Extract the [x, y] coordinate from the center of the cell holding the provided text.  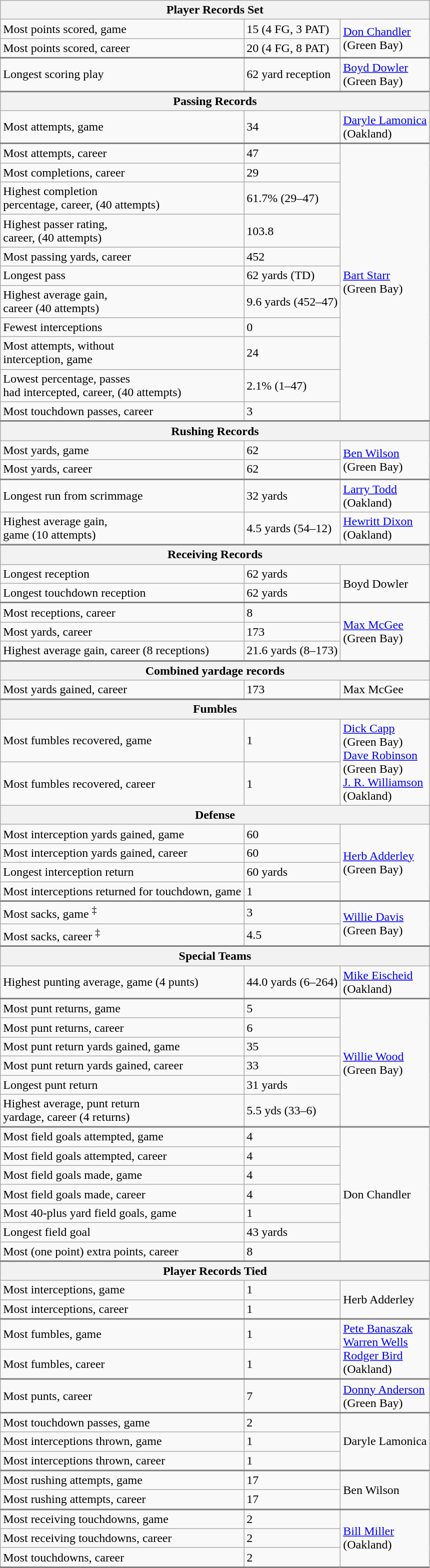
Longest interception return [122, 872]
Highest passer rating, career, (40 attempts) [122, 231]
Most interceptions thrown, career [122, 1460]
Most rushing attempts, game [122, 1480]
Longest field goal [122, 1232]
Most completions, career [122, 173]
Most 40-plus yard field goals, game [122, 1213]
Highest completion percentage, career, (40 attempts) [122, 198]
20 (4 FG, 8 PAT) [292, 48]
35 [292, 1046]
Longest touchdown reception [122, 593]
Don Chandler [385, 1194]
Most yards gained, career [122, 690]
21.6 yards (8–173) [292, 651]
Bill Miller(Oakland) [385, 1538]
Lowest percentage, passes had intercepted, career, (40 attempts) [122, 385]
60 yards [292, 872]
Passing Records [215, 101]
Daryle Lamonica (Oakland) [385, 127]
Most attempts, without interception, game [122, 353]
Most punt return yards gained, career [122, 1065]
Most receptions, career [122, 612]
Most interception yards gained, career [122, 853]
Most attempts, career [122, 153]
Most interceptions, career [122, 1309]
Most points scored, career [122, 48]
47 [292, 153]
Most sacks, career ‡ [122, 935]
24 [292, 353]
Most interception yards gained, game [122, 834]
Most interceptions returned for touchdown, game [122, 891]
15 (4 FG, 3 PAT) [292, 29]
Highest average gain, career (8 receptions) [122, 651]
Most touchdown passes, game [122, 1422]
452 [292, 257]
2.1% (1–47) [292, 385]
Larry Todd (Oakland) [385, 496]
Most touchdowns, career [122, 1557]
Mike Eischeid(Oakland) [385, 982]
Longest scoring play [122, 75]
Boyd Dowler (Green Bay) [385, 75]
Most attempts, game [122, 127]
Herb Adderley(Green Bay) [385, 862]
Special Teams [215, 956]
Most passing yards, career [122, 257]
Most touchdown passes, career [122, 411]
4.5 [292, 935]
Most fumbles recovered, career [122, 784]
Highest punting average, game (4 punts) [122, 982]
Most punt returns, game [122, 1008]
Most punt returns, career [122, 1027]
Longest reception [122, 574]
Pete BanaszakWarren WellsRodger Bird(Oakland) [385, 1349]
Most field goals made, game [122, 1175]
62 yard reception [292, 75]
Max McGee(Green Bay) [385, 632]
Rushing Records [215, 431]
31 yards [292, 1085]
Most punts, career [122, 1396]
Most rushing attempts, career [122, 1499]
Most fumbles recovered, game [122, 740]
61.7% (29–47) [292, 198]
Most field goals attempted, career [122, 1156]
9.6 yards (452–47) [292, 301]
Receiving Records [215, 554]
Max McGee [385, 690]
Boyd Dowler [385, 583]
Ben Wilson [385, 1490]
Most interceptions, game [122, 1290]
Most interceptions thrown, game [122, 1441]
Longest punt return [122, 1085]
Most yards, game [122, 450]
5 [292, 1008]
Willie Wood (Green Bay) [385, 1063]
103.8 [292, 231]
Player Records Set [215, 10]
7 [292, 1396]
Ben Wilson(Green Bay) [385, 460]
Most fumbles, game [122, 1334]
44.0 yards (6–264) [292, 982]
Most punt return yards gained, game [122, 1046]
33 [292, 1065]
Most field goals made, career [122, 1194]
Most receiving touchdowns, career [122, 1538]
Highest average gain, game (10 attempts) [122, 529]
Willie Davis(Green Bay) [385, 923]
Highest average, punt return yardage, career (4 returns) [122, 1111]
Dick Capp(Green Bay)Dave Robinson(Green Bay)J. R. Williamson(Oakland) [385, 762]
Defense [215, 815]
5.5 yds (33–6) [292, 1111]
Bart Starr(Green Bay) [385, 282]
43 yards [292, 1232]
Most receiving touchdowns, game [122, 1518]
Herb Adderley [385, 1299]
0 [292, 327]
Combined yardage records [215, 670]
Most points scored, game [122, 29]
Longest run from scrimmage [122, 496]
Most fumbles, career [122, 1364]
Fewest interceptions [122, 327]
32 yards [292, 496]
Fumbles [215, 709]
Highest average gain, career (40 attempts) [122, 301]
62 yards (TD) [292, 276]
6 [292, 1027]
Donny Anderson (Green Bay) [385, 1396]
Longest pass [122, 276]
34 [292, 127]
Most field goals attempted, game [122, 1136]
Most (one point) extra points, career [122, 1251]
Don Chandler(Green Bay) [385, 39]
Hewritt Dixon(Oakland) [385, 529]
Most sacks, game ‡ [122, 912]
Player Records Tied [215, 1270]
4.5 yards (54–12) [292, 529]
Daryle Lamonica [385, 1441]
29 [292, 173]
